Capture the cell that displays the provided text and extract its (X, Y) central coordinate. 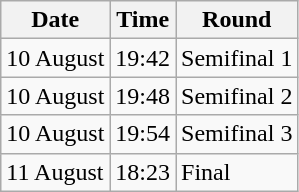
19:48 (143, 96)
Final (237, 172)
19:54 (143, 134)
11 August (56, 172)
18:23 (143, 172)
19:42 (143, 58)
Date (56, 20)
Semifinal 3 (237, 134)
Round (237, 20)
Semifinal 1 (237, 58)
Time (143, 20)
Semifinal 2 (237, 96)
